Find where the given text appears and provide that cell's center as [x, y] coordinate. 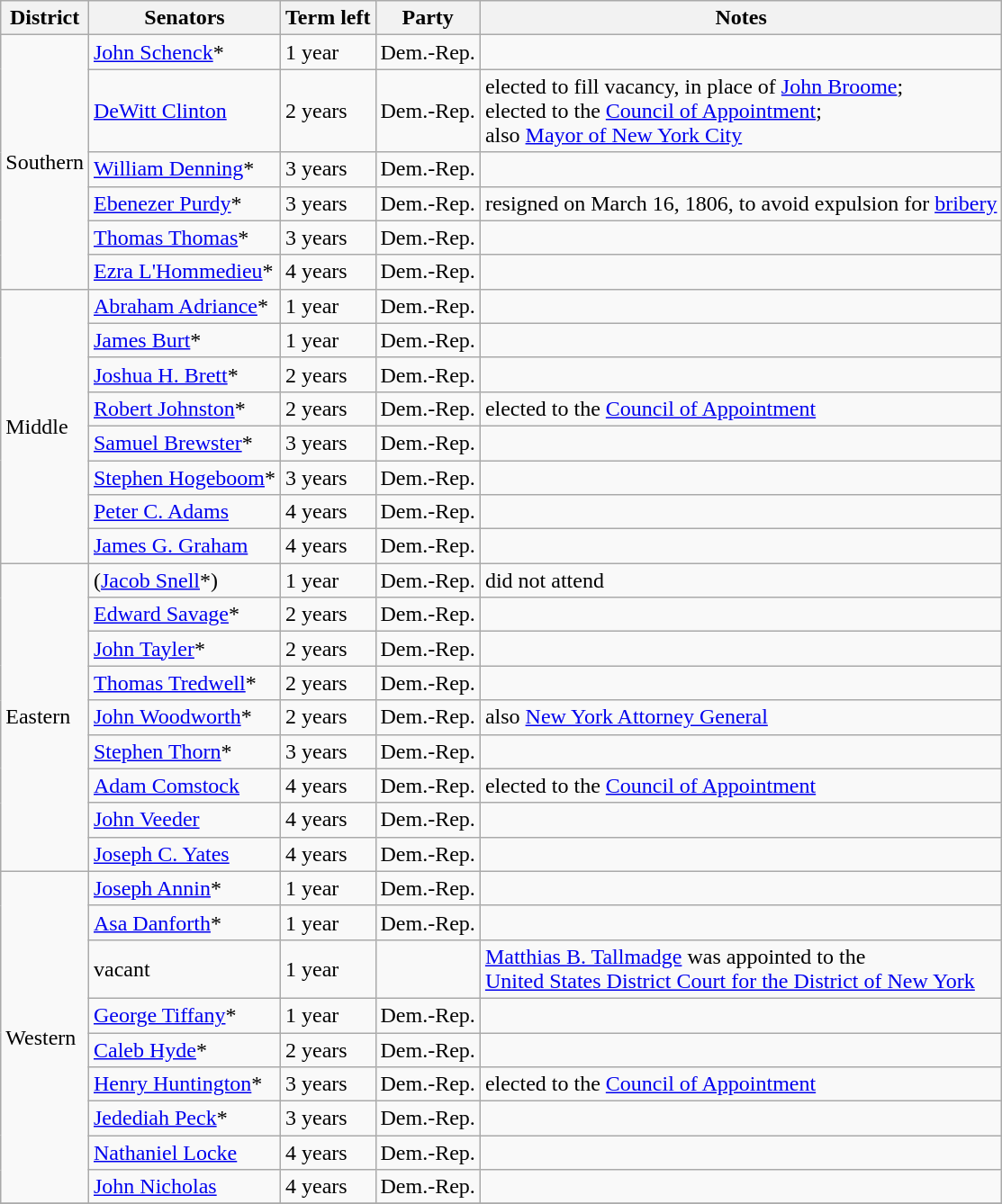
James Burt* [184, 340]
Notes [741, 18]
Southern [45, 162]
Middle [45, 426]
John Veeder [184, 820]
John Tayler* [184, 649]
Joshua H. Brett* [184, 374]
Ebenezer Purdy* [184, 203]
Nathaniel Locke [184, 1153]
Western [45, 1038]
Caleb Hyde* [184, 1050]
Matthias B. Tallmadge was appointed to the United States District Court for the District of New York [741, 968]
Eastern [45, 718]
Robert Johnston* [184, 409]
Abraham Adriance* [184, 306]
Thomas Thomas* [184, 238]
Asa Danforth* [184, 922]
John Schenck* [184, 52]
James G. Graham [184, 546]
Stephen Hogeboom* [184, 478]
Adam Comstock [184, 786]
Joseph Annin* [184, 888]
George Tiffany* [184, 1015]
Peter C. Adams [184, 512]
Henry Huntington* [184, 1084]
Thomas Tredwell* [184, 683]
vacant [184, 968]
DeWitt Clinton [184, 111]
also New York Attorney General [741, 717]
Samuel Brewster* [184, 443]
John Nicholas [184, 1187]
resigned on March 16, 1806, to avoid expulsion for bribery [741, 203]
elected to fill vacancy, in place of John Broome; elected to the Council of Appointment; also Mayor of New York City [741, 111]
Term left [328, 18]
Joseph C. Yates [184, 854]
Party [428, 18]
Jedediah Peck* [184, 1119]
John Woodworth* [184, 717]
District [45, 18]
(Jacob Snell*) [184, 580]
Ezra L'Hommedieu* [184, 272]
William Denning* [184, 169]
Senators [184, 18]
did not attend [741, 580]
Stephen Thorn* [184, 751]
Edward Savage* [184, 615]
